Locate the cell with the specified text and output its [X, Y] center coordinate. 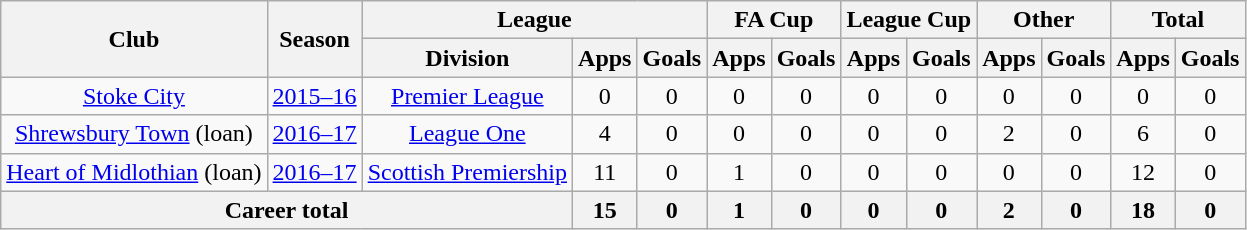
Division [467, 58]
FA Cup [774, 20]
Other [1044, 20]
Heart of Midlothian (loan) [134, 172]
4 [605, 134]
6 [1143, 134]
Scottish Premiership [467, 172]
Season [314, 39]
Stoke City [134, 96]
2015–16 [314, 96]
League Cup [909, 20]
11 [605, 172]
Premier League [467, 96]
Total [1178, 20]
15 [605, 210]
12 [1143, 172]
Shrewsbury Town (loan) [134, 134]
18 [1143, 210]
League One [467, 134]
Career total [287, 210]
Club [134, 39]
League [534, 20]
